Extract the [X, Y] coordinate from the center of the cell holding the provided text.  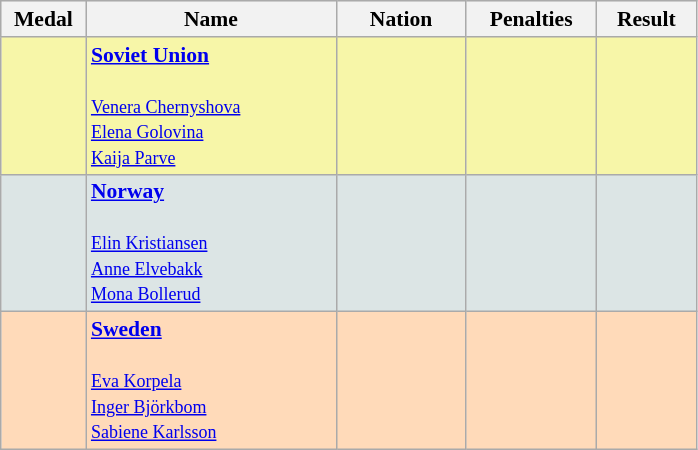
Name [211, 19]
Nation [401, 19]
SwedenEva KorpelaInger BjörkbomSabiene Karlsson [211, 381]
Medal [44, 19]
Soviet UnionVenera ChernyshovaElena GolovinaKaija Parve [211, 106]
Penalties [531, 19]
NorwayElin KristiansenAnne ElvebakkMona Bollerud [211, 243]
Result [646, 19]
